Return the (X, Y) coordinate for the center point of the cell that contains the specified text.  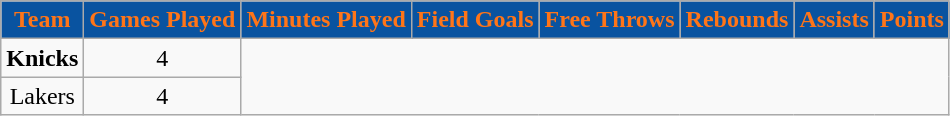
Assists (834, 20)
Games Played (162, 20)
Free Throws (610, 20)
Points (912, 20)
Minutes Played (326, 20)
Field Goals (475, 20)
Lakers (42, 96)
Knicks (42, 58)
Team (42, 20)
Rebounds (737, 20)
